Scan for the cell matching the given text and deliver its [x, y] coordinate at center. 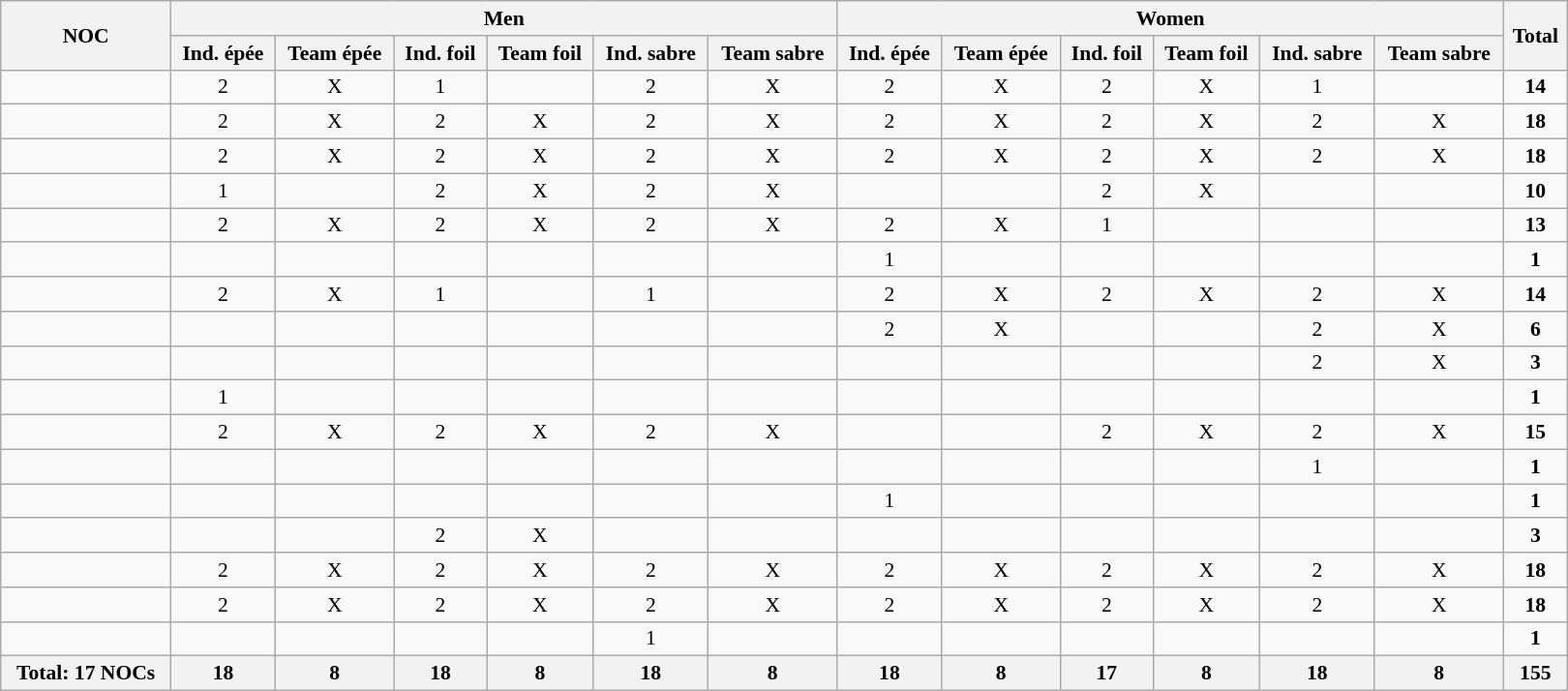
Women [1170, 18]
Total [1535, 35]
Men [504, 18]
155 [1535, 674]
10 [1535, 191]
15 [1535, 433]
6 [1535, 329]
13 [1535, 225]
17 [1107, 674]
NOC [86, 35]
Total: 17 NOCs [86, 674]
